Determine the [x, y] coordinate at the center of the cell enclosing the given text.  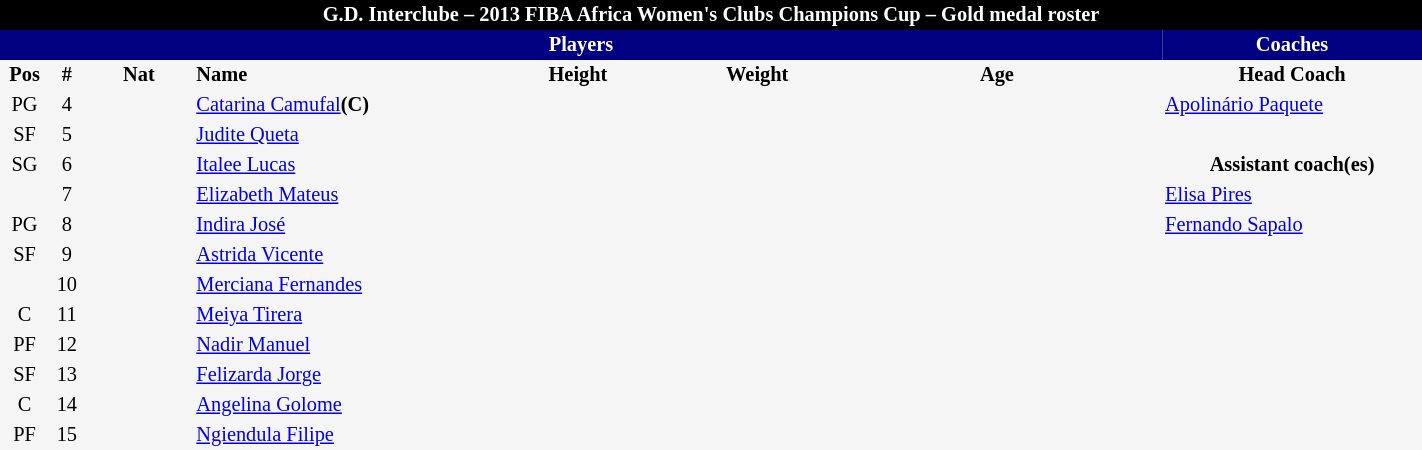
SG [24, 165]
G.D. Interclube – 2013 FIBA Africa Women's Clubs Champions Cup – Gold medal roster [711, 15]
7 [66, 195]
Judite Queta [333, 135]
Catarina Camufal(C) [333, 105]
11 [66, 315]
Age [997, 75]
Meiya Tirera [333, 315]
5 [66, 135]
Assistant coach(es) [1292, 165]
Name [333, 75]
13 [66, 375]
Fernando Sapalo [1292, 225]
12 [66, 345]
6 [66, 165]
Height [578, 75]
Weight [758, 75]
Coaches [1292, 45]
9 [66, 255]
Apolinário Paquete [1292, 105]
# [66, 75]
14 [66, 405]
Merciana Fernandes [333, 285]
Indira José [333, 225]
Astrida Vicente [333, 255]
Players [581, 45]
Angelina Golome [333, 405]
Ngiendula Filipe [333, 435]
Italee Lucas [333, 165]
15 [66, 435]
Elizabeth Mateus [333, 195]
4 [66, 105]
Nat [140, 75]
Elisa Pires [1292, 195]
Head Coach [1292, 75]
8 [66, 225]
Felizarda Jorge [333, 375]
Nadir Manuel [333, 345]
Pos [24, 75]
10 [66, 285]
